Locate the cell with the specified text and output its (x, y) center coordinate. 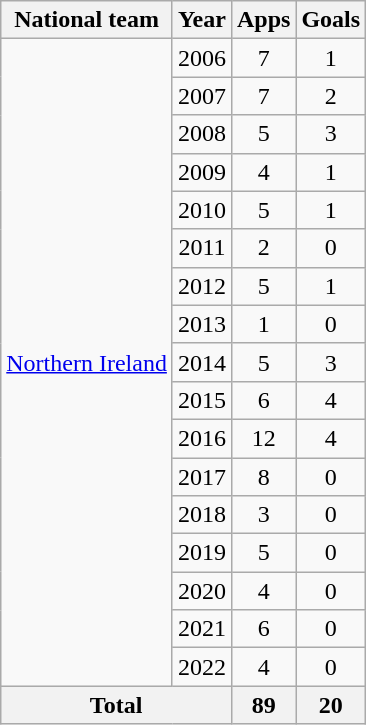
2012 (202, 286)
2014 (202, 362)
2007 (202, 96)
2018 (202, 515)
Northern Ireland (87, 362)
Apps (263, 20)
12 (263, 438)
8 (263, 477)
2015 (202, 400)
2019 (202, 553)
2006 (202, 58)
Year (202, 20)
89 (263, 705)
2008 (202, 134)
2021 (202, 629)
Goals (331, 20)
2011 (202, 248)
2013 (202, 324)
2010 (202, 210)
2017 (202, 477)
2016 (202, 438)
20 (331, 705)
National team (87, 20)
2009 (202, 172)
2022 (202, 667)
Total (116, 705)
2020 (202, 591)
